Search for the cell housing the specified text and yield its [x, y] center coordinate. 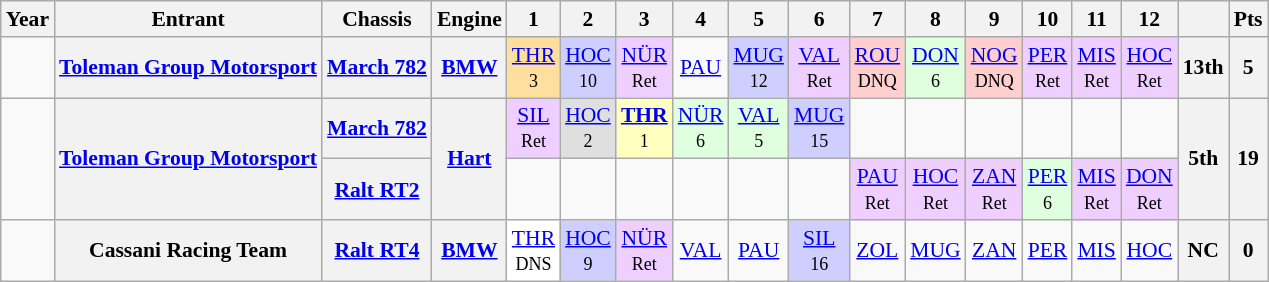
Cassani Racing Team [188, 250]
Ralt RT4 [377, 250]
THR1 [644, 128]
Engine [470, 19]
PER [1048, 250]
11 [1096, 19]
NC [1204, 250]
SIL16 [820, 250]
NÜR6 [701, 128]
MUG [936, 250]
VAL5 [758, 128]
Hart [470, 159]
HOC10 [588, 68]
MUG15 [820, 128]
9 [994, 19]
Pts [1248, 19]
5th [1204, 159]
ZOL [877, 250]
Chassis [377, 19]
DON6 [936, 68]
Entrant [188, 19]
SILRet [534, 128]
12 [1150, 19]
4 [701, 19]
PER6 [1048, 190]
THR3 [534, 68]
PAURet [877, 190]
PERRet [1048, 68]
HOC9 [588, 250]
HOC [1150, 250]
1 [534, 19]
ROUDNQ [877, 68]
2 [588, 19]
VALRet [820, 68]
7 [877, 19]
DONRet [1150, 190]
ZANRet [994, 190]
MIS [1096, 250]
3 [644, 19]
13th [1204, 68]
19 [1248, 159]
Year [28, 19]
10 [1048, 19]
VAL [701, 250]
MUG12 [758, 68]
ZAN [994, 250]
Ralt RT2 [377, 190]
0 [1248, 250]
THRDNS [534, 250]
6 [820, 19]
HOC2 [588, 128]
8 [936, 19]
NOGDNQ [994, 68]
